Detect which cell encompasses the target text, then output its [x, y] center coordinate. 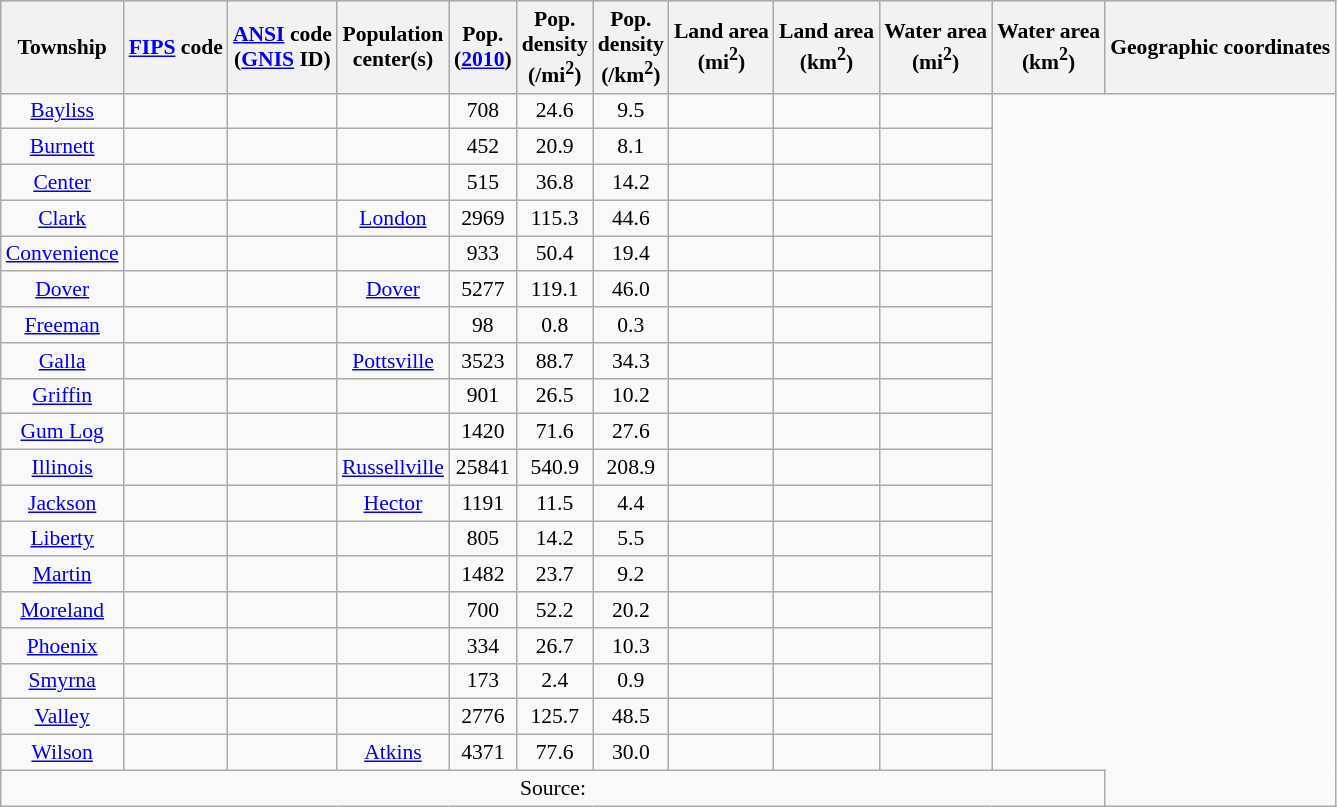
334 [483, 646]
52.2 [555, 610]
50.4 [555, 254]
77.6 [555, 753]
Land area(mi2) [722, 47]
30.0 [631, 753]
Convenience [62, 254]
Pop.density(/km2) [631, 47]
FIPS code [176, 47]
2.4 [555, 681]
Clark [62, 218]
1191 [483, 503]
19.4 [631, 254]
119.1 [555, 290]
Griffin [62, 396]
10.2 [631, 396]
2776 [483, 717]
Liberty [62, 539]
Valley [62, 717]
71.6 [555, 432]
2969 [483, 218]
Gum Log [62, 432]
Geographic coordinates [1220, 47]
10.3 [631, 646]
11.5 [555, 503]
48.5 [631, 717]
Pottsville [393, 361]
805 [483, 539]
Land area(km2) [826, 47]
Jackson [62, 503]
36.8 [555, 183]
34.3 [631, 361]
Source: [553, 788]
1420 [483, 432]
Freeman [62, 325]
Water area(mi2) [936, 47]
208.9 [631, 468]
Phoenix [62, 646]
27.6 [631, 432]
Hector [393, 503]
700 [483, 610]
London [393, 218]
Wilson [62, 753]
3523 [483, 361]
0.3 [631, 325]
Pop.(2010) [483, 47]
901 [483, 396]
1482 [483, 575]
Illinois [62, 468]
Township [62, 47]
88.7 [555, 361]
Bayliss [62, 111]
173 [483, 681]
23.7 [555, 575]
Russellville [393, 468]
Smyrna [62, 681]
9.5 [631, 111]
ANSI code(GNIS ID) [282, 47]
24.6 [555, 111]
44.6 [631, 218]
125.7 [555, 717]
4.4 [631, 503]
26.7 [555, 646]
Galla [62, 361]
26.5 [555, 396]
Moreland [62, 610]
98 [483, 325]
Center [62, 183]
25841 [483, 468]
8.1 [631, 147]
Martin [62, 575]
9.2 [631, 575]
Populationcenter(s) [393, 47]
20.2 [631, 610]
Water area(km2) [1048, 47]
Atkins [393, 753]
115.3 [555, 218]
452 [483, 147]
5277 [483, 290]
933 [483, 254]
20.9 [555, 147]
0.8 [555, 325]
515 [483, 183]
Burnett [62, 147]
46.0 [631, 290]
5.5 [631, 539]
708 [483, 111]
0.9 [631, 681]
4371 [483, 753]
Pop.density(/mi2) [555, 47]
540.9 [555, 468]
